Identify which cell holds the provided text, then report its (X, Y) central coordinate. 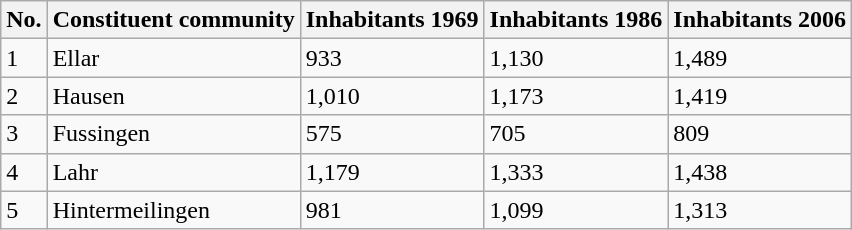
5 (24, 210)
Hintermeilingen (174, 210)
1,438 (760, 172)
3 (24, 134)
Ellar (174, 58)
809 (760, 134)
Lahr (174, 172)
575 (392, 134)
Hausen (174, 96)
Fussingen (174, 134)
1,489 (760, 58)
1,173 (576, 96)
2 (24, 96)
Constituent community (174, 20)
981 (392, 210)
No. (24, 20)
1,313 (760, 210)
4 (24, 172)
Inhabitants 1986 (576, 20)
933 (392, 58)
1,010 (392, 96)
1,419 (760, 96)
1,099 (576, 210)
1 (24, 58)
1,130 (576, 58)
Inhabitants 1969 (392, 20)
1,179 (392, 172)
1,333 (576, 172)
705 (576, 134)
Inhabitants 2006 (760, 20)
